For the text-containing cell, return its midpoint in [X, Y] coordinate format. 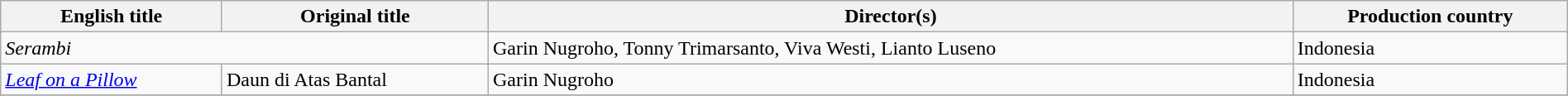
Daun di Atas Bantal [355, 79]
Garin Nugroho, Tonny Trimarsanto, Viva Westi, Lianto Luseno [890, 48]
Director(s) [890, 17]
Production country [1430, 17]
Original title [355, 17]
Garin Nugroho [890, 79]
Leaf on a Pillow [112, 79]
Serambi [245, 48]
English title [112, 17]
